Detect which cell encompasses the target text, then output its [X, Y] center coordinate. 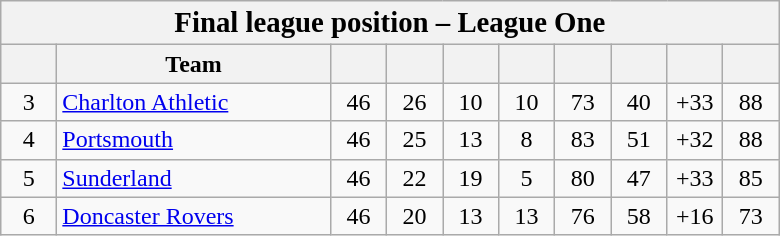
20 [414, 216]
25 [414, 140]
+32 [695, 140]
40 [639, 102]
83 [583, 140]
6 [29, 216]
Portsmouth [194, 140]
51 [639, 140]
80 [583, 178]
Team [194, 64]
19 [470, 178]
26 [414, 102]
3 [29, 102]
47 [639, 178]
58 [639, 216]
76 [583, 216]
+16 [695, 216]
8 [527, 140]
Final league position – League One [390, 23]
Sunderland [194, 178]
85 [751, 178]
Doncaster Rovers [194, 216]
4 [29, 140]
22 [414, 178]
Charlton Athletic [194, 102]
